Locate the cell with the specified text and output its [X, Y] center coordinate. 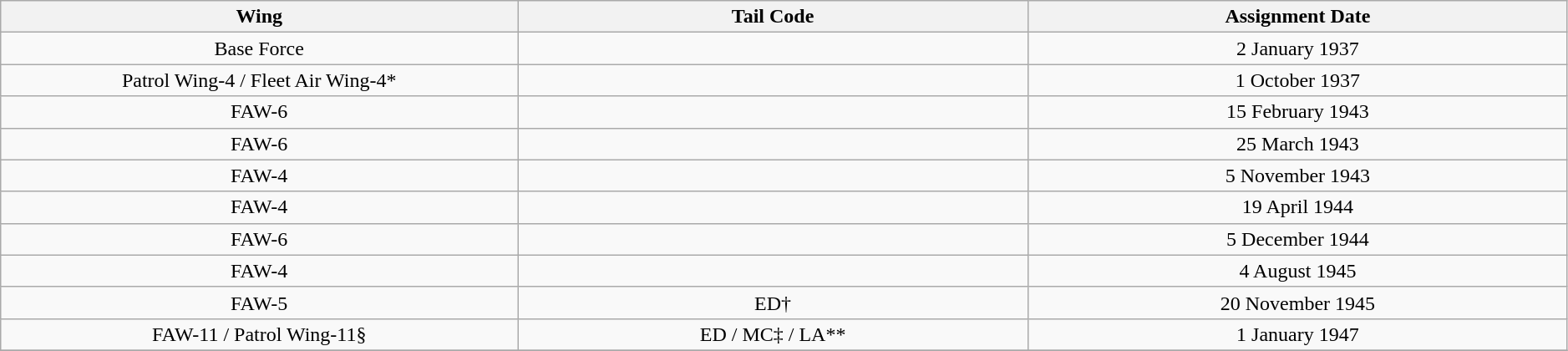
Assignment Date [1298, 17]
Patrol Wing-4 / Fleet Air Wing-4* [259, 80]
5 November 1943 [1298, 175]
15 February 1943 [1298, 112]
5 December 1944 [1298, 239]
FAW-5 [259, 303]
ED† [774, 303]
Base Force [259, 48]
1 January 1947 [1298, 334]
ED / MC‡ / LA** [774, 334]
20 November 1945 [1298, 303]
19 April 1944 [1298, 207]
Tail Code [774, 17]
4 August 1945 [1298, 271]
FAW-11 / Patrol Wing-11§ [259, 334]
2 January 1937 [1298, 48]
Wing [259, 17]
1 October 1937 [1298, 80]
25 March 1943 [1298, 144]
